Provide the [x, y] coordinate of the cell's center where the given text is located.  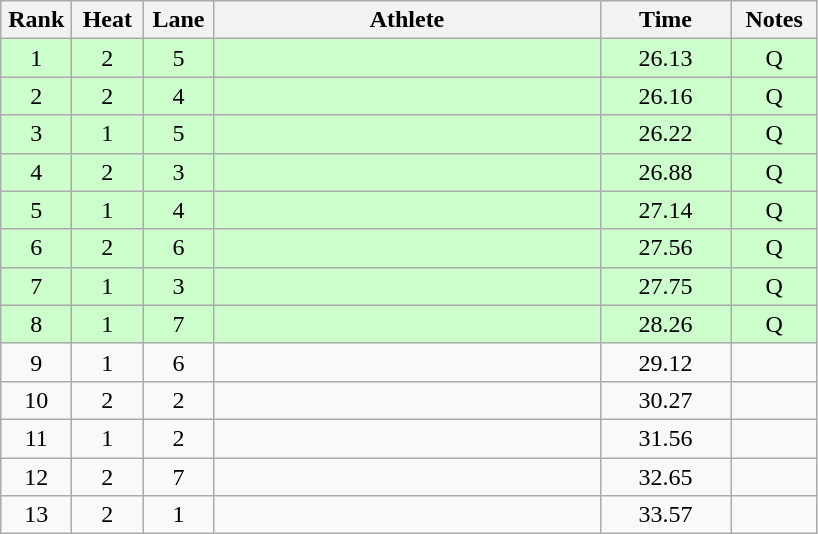
Time [666, 20]
Notes [774, 20]
26.13 [666, 58]
9 [36, 362]
29.12 [666, 362]
8 [36, 324]
11 [36, 438]
26.22 [666, 134]
Rank [36, 20]
10 [36, 400]
30.27 [666, 400]
Athlete [407, 20]
28.26 [666, 324]
27.75 [666, 286]
Lane [178, 20]
12 [36, 477]
26.16 [666, 96]
31.56 [666, 438]
26.88 [666, 172]
33.57 [666, 515]
32.65 [666, 477]
Heat [108, 20]
13 [36, 515]
27.14 [666, 210]
27.56 [666, 248]
